Locate the cell with the specified text and output its (X, Y) center coordinate. 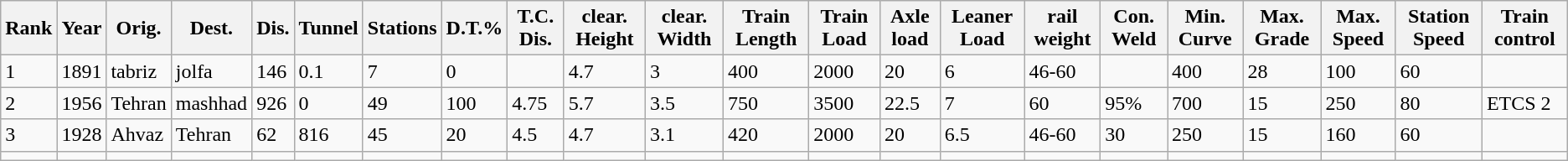
0.1 (328, 71)
Train control (1524, 29)
Max. Grade (1282, 29)
Station Speed (1439, 29)
1891 (82, 71)
45 (402, 135)
28 (1282, 71)
Train Load (844, 29)
6.5 (982, 135)
750 (766, 103)
80 (1439, 103)
816 (328, 135)
Tunnel (328, 29)
Axle load (910, 29)
clear. Height (605, 29)
49 (402, 103)
Orig. (139, 29)
ETCS 2 (1524, 103)
2 (28, 103)
62 (273, 135)
Ahvaz (139, 135)
Leaner Load (982, 29)
jolfa (211, 71)
3.1 (685, 135)
Stations (402, 29)
420 (766, 135)
Max. Speed (1359, 29)
Con. Weld (1134, 29)
4.75 (536, 103)
5.7 (605, 103)
30 (1134, 135)
1 (28, 71)
926 (273, 103)
T.C. Dis. (536, 29)
Min. Curve (1205, 29)
clear. Width (685, 29)
22.5 (910, 103)
4.5 (536, 135)
rail weight (1062, 29)
95% (1134, 103)
1928 (82, 135)
146 (273, 71)
D.T.% (474, 29)
mashhad (211, 103)
700 (1205, 103)
Dis. (273, 29)
6 (982, 71)
Year (82, 29)
Dest. (211, 29)
tabriz (139, 71)
3.5 (685, 103)
3500 (844, 103)
160 (1359, 135)
1956 (82, 103)
Rank (28, 29)
Train Length (766, 29)
